Return the [x, y] coordinate for the center point of the cell that contains the specified text.  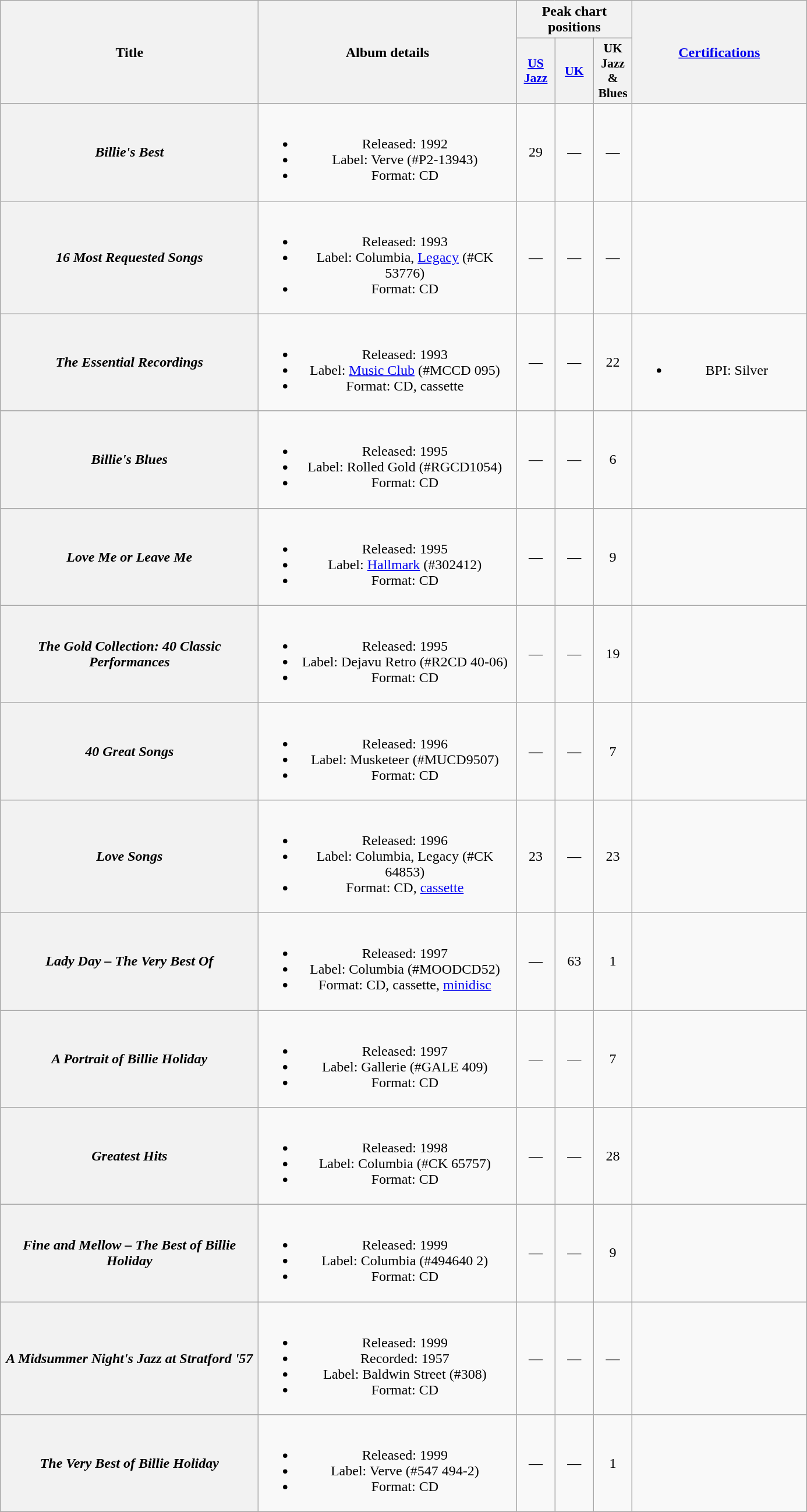
Peak chart positions [574, 20]
BPI: Silver [720, 362]
Released: 1993Label: Music Club (#MCCD 095)Format: CD, cassette [388, 362]
The Gold Collection: 40 Classic Performances [129, 654]
Title [129, 52]
Released: 1993Label: Columbia, Legacy (#CK 53776)Format: CD [388, 257]
Released: 1992Label: Verve (#P2-13943)Format: CD [388, 152]
Billie's Blues [129, 460]
Released: 1995Label: Dejavu Retro (#R2CD 40-06)Format: CD [388, 654]
Released: 1996Label: Musketeer (#MUCD9507)Format: CD [388, 751]
63 [574, 961]
Certifications [720, 52]
19 [613, 654]
USJazz [536, 71]
Billie's Best [129, 152]
Love Songs [129, 856]
Released: 1995Label: Hallmark (#302412)Format: CD [388, 556]
Greatest Hits [129, 1156]
Lady Day – The Very Best Of [129, 961]
40 Great Songs [129, 751]
6 [613, 460]
Love Me or Leave Me [129, 556]
A Portrait of Billie Holiday [129, 1059]
22 [613, 362]
28 [613, 1156]
The Essential Recordings [129, 362]
Released: 1995Label: Rolled Gold (#RGCD1054)Format: CD [388, 460]
Released: 1999Recorded: 1957Label: Baldwin Street (#308)Format: CD [388, 1358]
16 Most Requested Songs [129, 257]
Album details [388, 52]
UK [574, 71]
29 [536, 152]
A Midsummer Night's Jazz at Stratford '57 [129, 1358]
Released: 1997Label: Columbia (#MOODCD52)Format: CD, cassette, minidisc [388, 961]
Released: 1999Label: Columbia (#494640 2)Format: CD [388, 1254]
Released: 1996Label: Columbia, Legacy (#CK 64853)Format: CD, cassette [388, 856]
The Very Best of Billie Holiday [129, 1463]
Released: 1998Label: Columbia (#CK 65757)Format: CD [388, 1156]
Fine and Mellow – The Best of Billie Holiday [129, 1254]
Released: 1997Label: Gallerie (#GALE 409)Format: CD [388, 1059]
Released: 1999Label: Verve (#547 494-2)Format: CD [388, 1463]
UKJazz & Blues [613, 71]
